Output the [X, Y] coordinate of the center of the cell containing the given text.  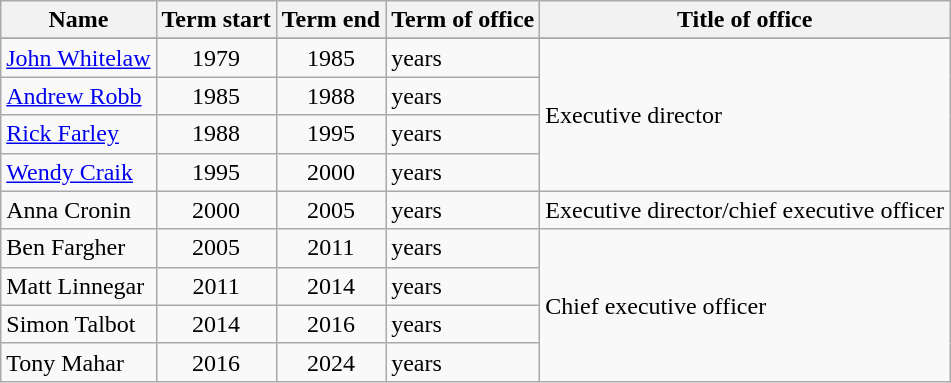
Term end [331, 20]
Chief executive officer [745, 305]
John Whitelaw [78, 58]
Andrew Robb [78, 96]
Tony Mahar [78, 362]
Term of office [463, 20]
Anna Cronin [78, 210]
Matt Linnegar [78, 286]
Name [78, 20]
Executive director/chief executive officer [745, 210]
Term start [216, 20]
2024 [331, 362]
Title of office [745, 20]
Rick Farley [78, 134]
Executive director [745, 115]
Simon Talbot [78, 324]
Wendy Craik [78, 172]
1979 [216, 58]
Ben Fargher [78, 248]
